For the text-containing cell, return its midpoint in [X, Y] coordinate format. 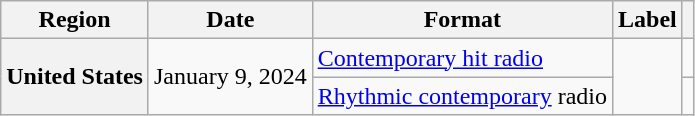
Region [75, 20]
Contemporary hit radio [462, 58]
Date [230, 20]
Format [462, 20]
Label [648, 20]
United States [75, 77]
January 9, 2024 [230, 77]
Rhythmic contemporary radio [462, 96]
